For the text-containing cell, return its midpoint in (X, Y) coordinate format. 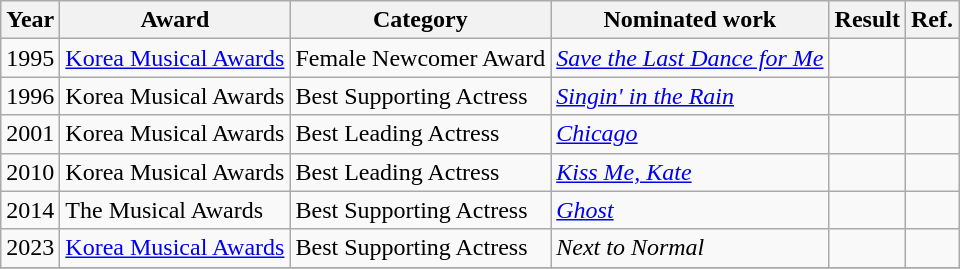
2023 (30, 248)
Category (420, 20)
2001 (30, 134)
1996 (30, 96)
Singin' in the Rain (690, 96)
Result (867, 20)
Save the Last Dance for Me (690, 58)
Ghost (690, 210)
The Musical Awards (175, 210)
Nominated work (690, 20)
Award (175, 20)
2010 (30, 172)
1995 (30, 58)
Year (30, 20)
Chicago (690, 134)
Next to Normal (690, 248)
Kiss Me, Kate (690, 172)
2014 (30, 210)
Female Newcomer Award (420, 58)
Ref. (932, 20)
